Find where the given text appears and provide that cell's center as (X, Y) coordinate. 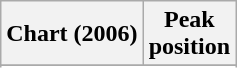
Chart (2006) (72, 34)
Peakposition (189, 34)
